Return the [X, Y] coordinate for the center point of the cell that contains the specified text.  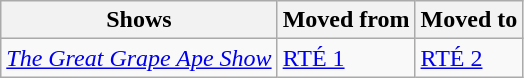
RTÉ 2 [469, 58]
Moved from [346, 20]
Moved to [469, 20]
Shows [139, 20]
The Great Grape Ape Show [139, 58]
RTÉ 1 [346, 58]
